Return (x, y) of the center of cell containing provided text 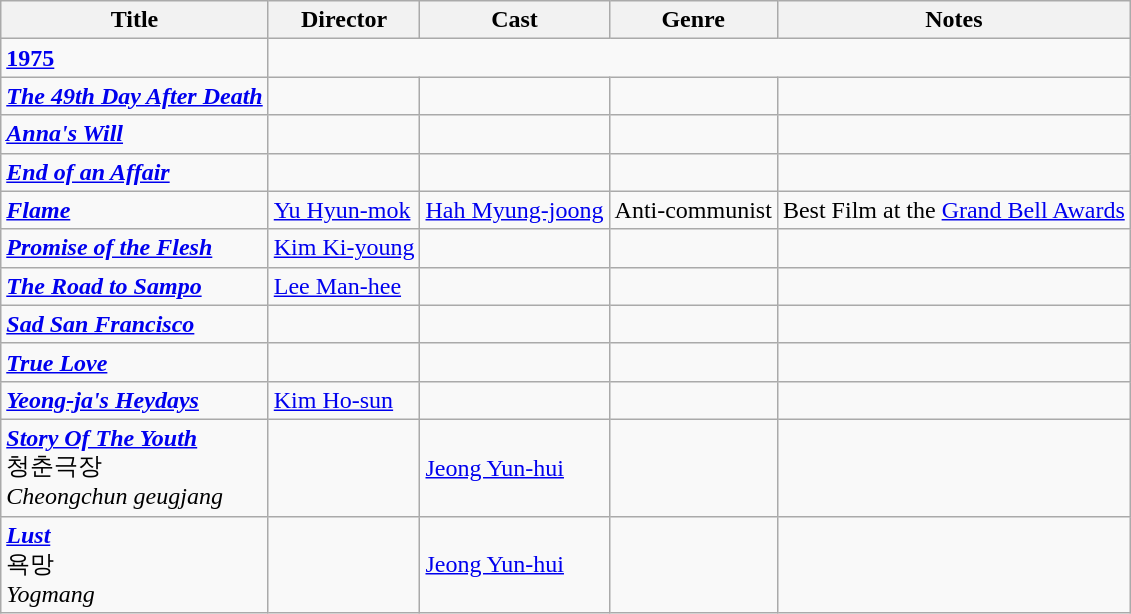
Lust욕망Yogmang (134, 564)
The 49th Day After Death (134, 96)
Lee Man-hee (344, 286)
Director (344, 20)
True Love (134, 362)
Story Of The Youth청춘극장Cheongchun geugjang (134, 468)
1975 (134, 58)
Sad San Francisco (134, 324)
Hah Myung-joong (514, 210)
Promise of the Flesh (134, 248)
Yu Hyun-mok (344, 210)
Yeong-ja's Heydays (134, 400)
The Road to Sampo (134, 286)
End of an Affair (134, 172)
Anna's Will (134, 134)
Best Film at the Grand Bell Awards (954, 210)
Title (134, 20)
Genre (693, 20)
Anti-communist (693, 210)
Notes (954, 20)
Flame (134, 210)
Kim Ki-young (344, 248)
Cast (514, 20)
Kim Ho-sun (344, 400)
